Detect which cell encompasses the target text, then output its (x, y) center coordinate. 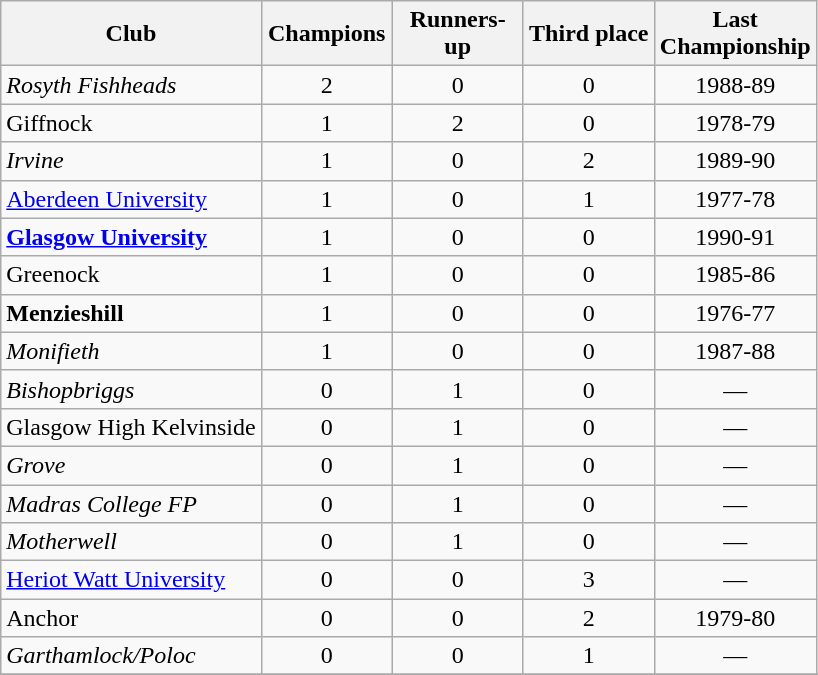
1985-86 (735, 275)
Giffnock (131, 123)
Heriot Watt University (131, 580)
Madras College FP (131, 503)
Grove (131, 465)
1976-77 (735, 313)
Champions (326, 34)
Greenock (131, 275)
Garthamlock/Poloc (131, 656)
3 (588, 580)
1988-89 (735, 85)
Glasgow University (131, 237)
1977-78 (735, 199)
Menzieshill (131, 313)
Third place (588, 34)
Bishopbriggs (131, 389)
Club (131, 34)
Motherwell (131, 542)
Last Championship (735, 34)
1978-79 (735, 123)
1989-90 (735, 161)
Irvine (131, 161)
Runners-up (458, 34)
1990-91 (735, 237)
Anchor (131, 618)
1987-88 (735, 351)
Aberdeen University (131, 199)
Glasgow High Kelvinside (131, 427)
Monifieth (131, 351)
1979-80 (735, 618)
Rosyth Fishheads (131, 85)
